Find where the given text appears and provide that cell's center as [x, y] coordinate. 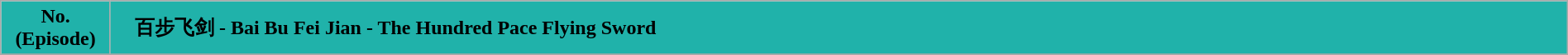
No. (Episode) [56, 28]
百步飞剑 - Bai Bu Fei Jian - The Hundred Pace Flying Sword [839, 28]
